Scan for the cell matching the given text and deliver its (X, Y) coordinate at center. 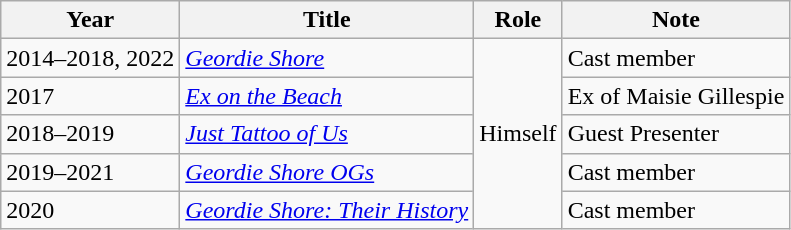
Year (90, 20)
2014–2018, 2022 (90, 58)
Geordie Shore (327, 58)
Just Tattoo of Us (327, 134)
Geordie Shore: Their History (327, 210)
Himself (518, 134)
2017 (90, 96)
2019–2021 (90, 172)
2020 (90, 210)
Ex of Maisie Gillespie (676, 96)
Guest Presenter (676, 134)
Ex on the Beach (327, 96)
Title (327, 20)
Note (676, 20)
Role (518, 20)
Geordie Shore OGs (327, 172)
2018–2019 (90, 134)
